Identify which cell holds the provided text, then report its [x, y] central coordinate. 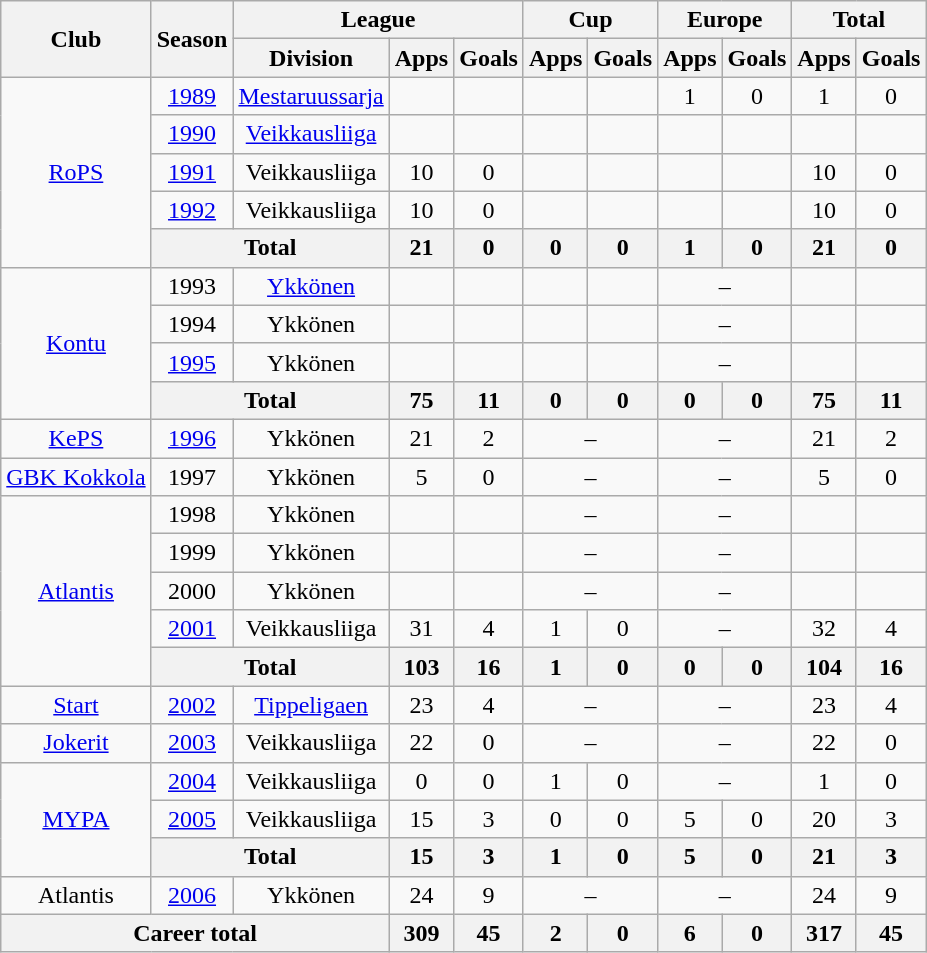
1999 [192, 553]
Division [311, 58]
317 [824, 933]
Jokerit [76, 743]
20 [824, 819]
2005 [192, 819]
League [378, 20]
1995 [192, 362]
104 [824, 667]
2002 [192, 705]
Club [76, 39]
1990 [192, 134]
Mestaruussarja [311, 96]
6 [690, 933]
Cup [590, 20]
31 [421, 629]
1991 [192, 172]
2004 [192, 781]
1998 [192, 515]
1989 [192, 96]
Tippeligaen [311, 705]
32 [824, 629]
GBK Kokkola [76, 477]
103 [421, 667]
1993 [192, 286]
1996 [192, 438]
Start [76, 705]
Career total [195, 933]
MYPA [76, 819]
2001 [192, 629]
2000 [192, 591]
Season [192, 39]
1994 [192, 324]
RoPS [76, 172]
2006 [192, 895]
2003 [192, 743]
309 [421, 933]
1992 [192, 210]
Kontu [76, 343]
1997 [192, 477]
Europe [725, 20]
KePS [76, 438]
